Locate the cell with the specified text and output its [X, Y] center coordinate. 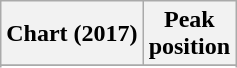
Peak position [189, 34]
Chart (2017) [72, 34]
